Search for the cell housing the specified text and yield its (X, Y) center coordinate. 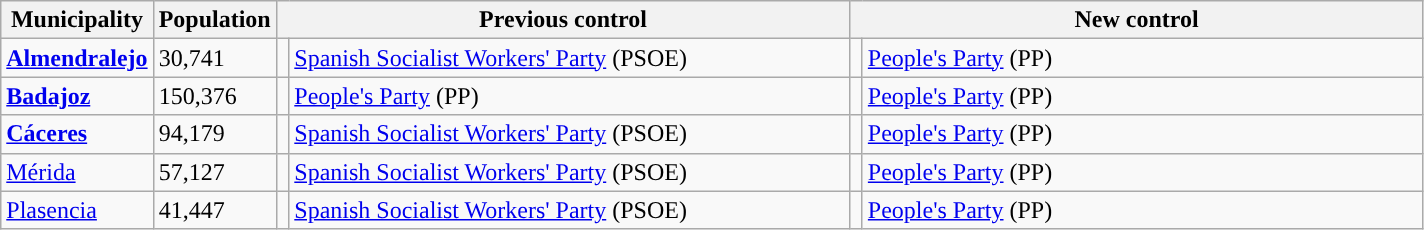
94,179 (214, 134)
Mérida (77, 172)
Plasencia (77, 210)
Badajoz (77, 96)
57,127 (214, 172)
41,447 (214, 210)
Almendralejo (77, 58)
Cáceres (77, 134)
Previous control (563, 20)
Population (214, 20)
New control (1137, 20)
30,741 (214, 58)
Municipality (77, 20)
150,376 (214, 96)
